Find where the given text appears and provide that cell's center as (x, y) coordinate. 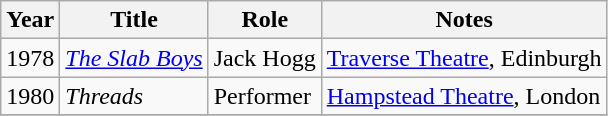
Traverse Theatre, Edinburgh (464, 58)
Title (134, 20)
Notes (464, 20)
1980 (30, 96)
Threads (134, 96)
1978 (30, 58)
Hampstead Theatre, London (464, 96)
Jack Hogg (264, 58)
Year (30, 20)
The Slab Boys (134, 58)
Performer (264, 96)
Role (264, 20)
